Detect which cell encompasses the target text, then output its [x, y] center coordinate. 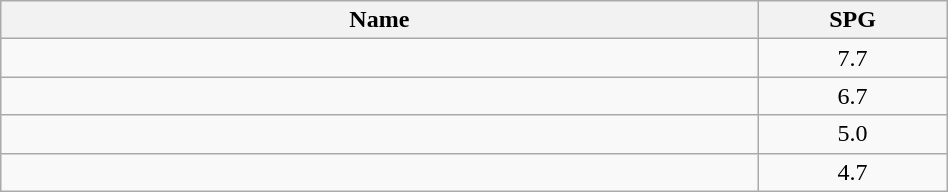
4.7 [852, 172]
5.0 [852, 134]
Name [380, 20]
6.7 [852, 96]
SPG [852, 20]
7.7 [852, 58]
